Return the [X, Y] coordinate for the center point of the cell that contains the specified text.  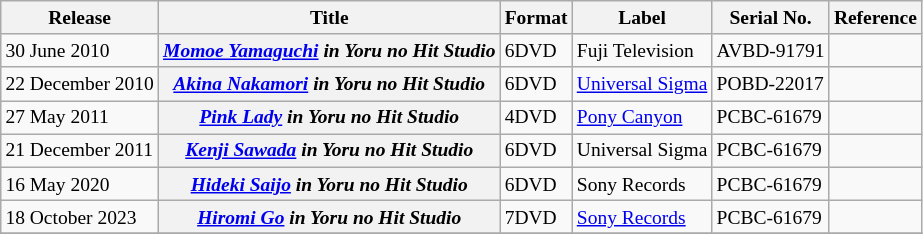
Momoe Yamaguchi in Yoru no Hit Studio [329, 50]
Akina Nakamori in Yoru no Hit Studio [329, 84]
30 June 2010 [80, 50]
Kenji Sawada in Yoru no Hit Studio [329, 150]
4DVD [536, 118]
Reference [875, 18]
18 October 2023 [80, 216]
Serial No. [770, 18]
16 May 2020 [80, 184]
7DVD [536, 216]
Pink Lady in Yoru no Hit Studio [329, 118]
Title [329, 18]
27 May 2011 [80, 118]
21 December 2011 [80, 150]
POBD-22017 [770, 84]
Fuji Television [642, 50]
Hiromi Go in Yoru no Hit Studio [329, 216]
Label [642, 18]
22 December 2010 [80, 84]
Pony Canyon [642, 118]
Hideki Saijo in Yoru no Hit Studio [329, 184]
Release [80, 18]
AVBD-91791 [770, 50]
Format [536, 18]
